Find where the given text appears and provide that cell's center as (x, y) coordinate. 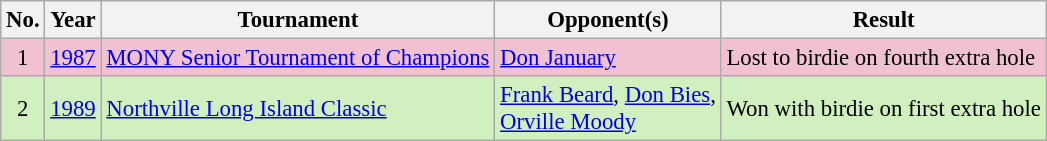
No. (23, 20)
Won with birdie on first extra hole (884, 108)
Lost to birdie on fourth extra hole (884, 58)
1 (23, 58)
2 (23, 108)
Northville Long Island Classic (298, 108)
Frank Beard, Don Bies, Orville Moody (608, 108)
Opponent(s) (608, 20)
Don January (608, 58)
Year (73, 20)
MONY Senior Tournament of Champions (298, 58)
Result (884, 20)
1987 (73, 58)
1989 (73, 108)
Tournament (298, 20)
